From the cell containing the given text, extract its center point as (X, Y) coordinate. 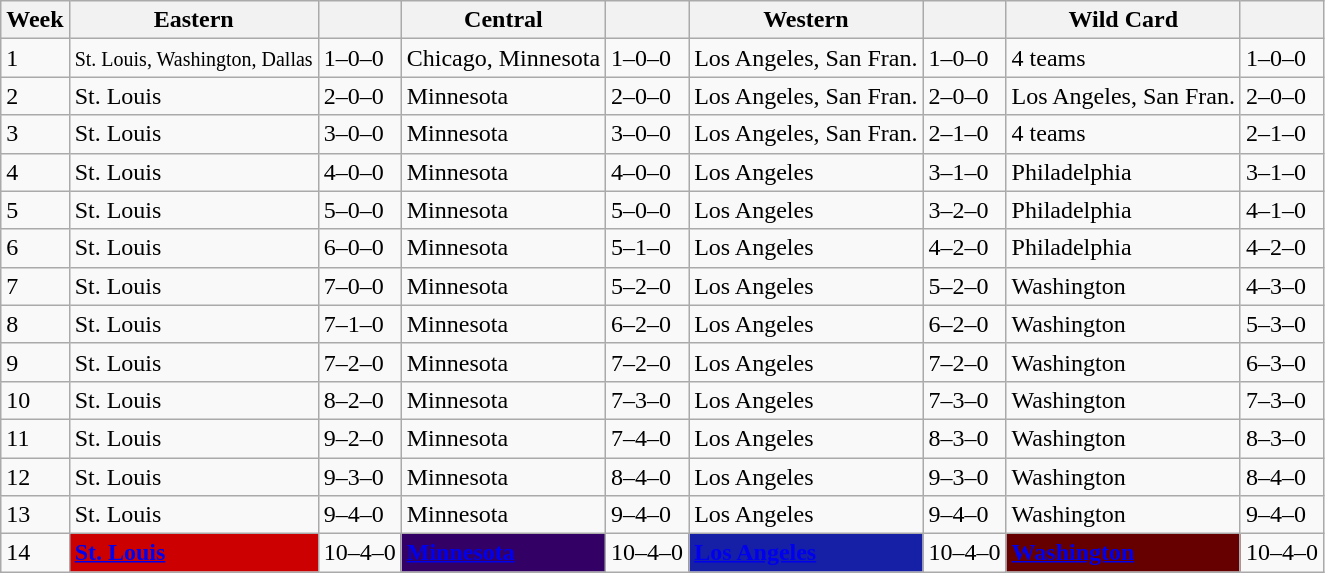
1 (35, 58)
11 (35, 438)
St. Louis, Washington, Dallas (194, 58)
6–0–0 (360, 248)
7–4–0 (648, 438)
Chicago, Minnesota (503, 58)
9 (35, 362)
4–1–0 (1282, 210)
7 (35, 286)
5 (35, 210)
3–2–0 (964, 210)
8 (35, 324)
Week (35, 20)
3 (35, 134)
Eastern (194, 20)
12 (35, 477)
Central (503, 20)
9–2–0 (360, 438)
13 (35, 515)
6 (35, 248)
5–1–0 (648, 248)
4–3–0 (1282, 286)
10 (35, 400)
6–3–0 (1282, 362)
7–1–0 (360, 324)
14 (35, 553)
8–2–0 (360, 400)
5–3–0 (1282, 324)
4 (35, 172)
Wild Card (1123, 20)
Western (806, 20)
7–0–0 (360, 286)
2 (35, 96)
